Return the [x, y] coordinate for the center point of the cell that contains the specified text.  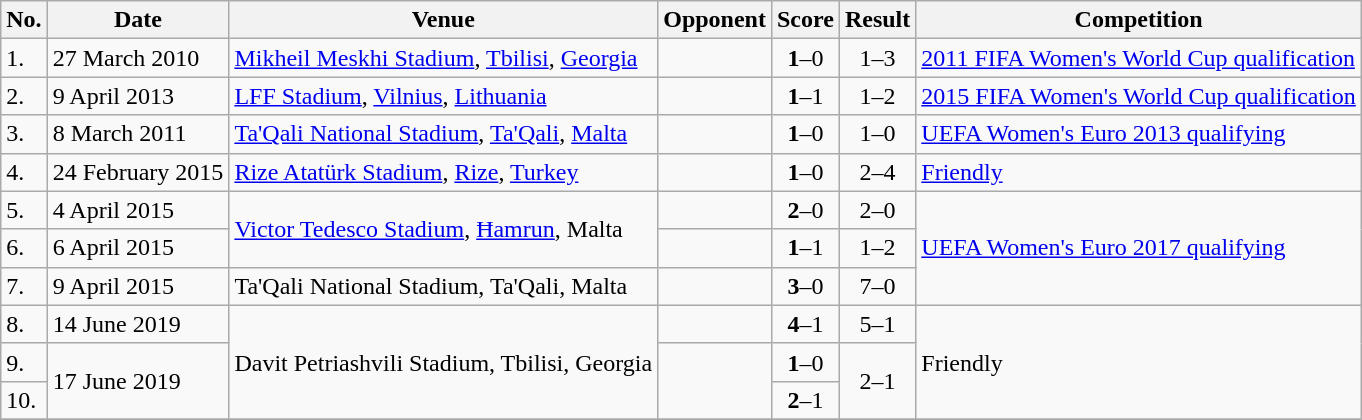
17 June 2019 [138, 381]
8. [24, 324]
14 June 2019 [138, 324]
9 April 2013 [138, 96]
Date [138, 20]
Davit Petriashvili Stadium, Tbilisi, Georgia [444, 362]
9 April 2015 [138, 286]
10. [24, 400]
UEFA Women's Euro 2013 qualifying [1139, 134]
Competition [1139, 20]
LFF Stadium, Vilnius, Lithuania [444, 96]
4–1 [805, 324]
UEFA Women's Euro 2017 qualifying [1139, 248]
1. [24, 58]
4 April 2015 [138, 210]
6 April 2015 [138, 248]
5–1 [877, 324]
6. [24, 248]
Victor Tedesco Stadium, Ħamrun, Malta [444, 229]
7. [24, 286]
3–0 [805, 286]
27 March 2010 [138, 58]
3. [24, 134]
Opponent [715, 20]
2011 FIFA Women's World Cup qualification [1139, 58]
Score [805, 20]
Rize Atatürk Stadium, Rize, Turkey [444, 172]
Result [877, 20]
5. [24, 210]
1–3 [877, 58]
4. [24, 172]
7–0 [877, 286]
24 February 2015 [138, 172]
Mikheil Meskhi Stadium, Tbilisi, Georgia [444, 58]
2–4 [877, 172]
No. [24, 20]
Venue [444, 20]
2. [24, 96]
8 March 2011 [138, 134]
2015 FIFA Women's World Cup qualification [1139, 96]
9. [24, 362]
